Detect which cell encompasses the target text, then output its (X, Y) center coordinate. 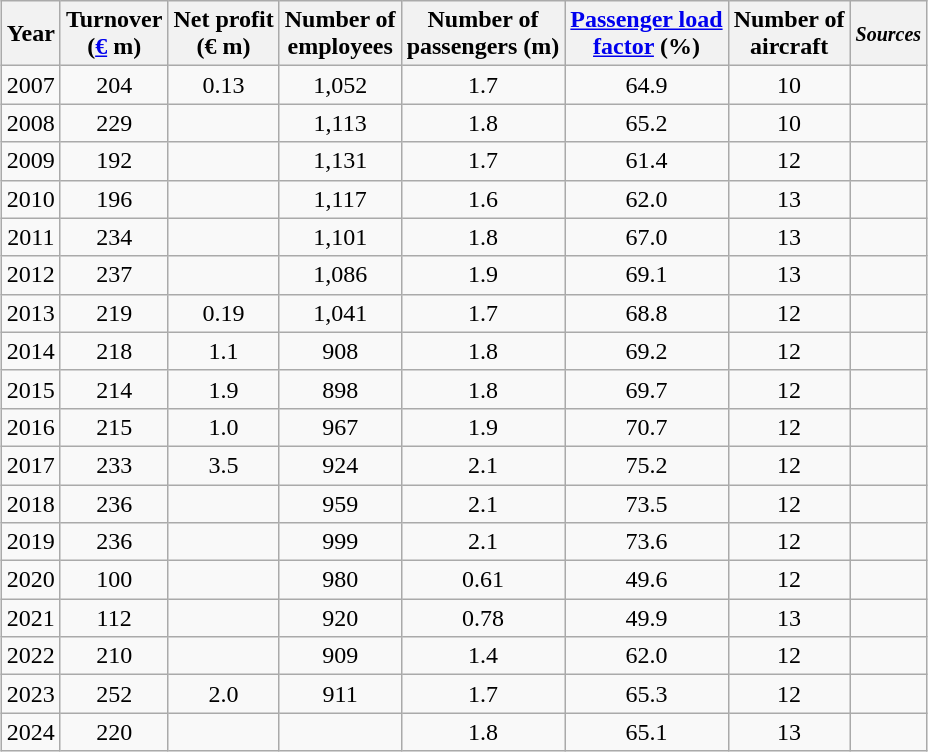
2015 (30, 389)
215 (114, 427)
908 (340, 351)
967 (340, 427)
73.6 (646, 542)
1,101 (340, 237)
1,041 (340, 313)
69.1 (646, 275)
64.9 (646, 85)
68.8 (646, 313)
69.7 (646, 389)
2021 (30, 618)
237 (114, 275)
2013 (30, 313)
219 (114, 313)
Year (30, 34)
0.78 (483, 618)
229 (114, 123)
0.13 (224, 85)
2024 (30, 732)
65.1 (646, 732)
61.4 (646, 161)
0.19 (224, 313)
196 (114, 199)
2014 (30, 351)
2020 (30, 580)
2018 (30, 503)
0.61 (483, 580)
49.6 (646, 580)
100 (114, 580)
1,117 (340, 199)
1.1 (224, 351)
2009 (30, 161)
909 (340, 656)
210 (114, 656)
49.9 (646, 618)
2012 (30, 275)
Number of aircraft (789, 34)
69.2 (646, 351)
911 (340, 694)
218 (114, 351)
Number of passengers (m) (483, 34)
999 (340, 542)
65.3 (646, 694)
2023 (30, 694)
2017 (30, 465)
234 (114, 237)
2.0 (224, 694)
65.2 (646, 123)
924 (340, 465)
3.5 (224, 465)
1.0 (224, 427)
192 (114, 161)
2016 (30, 427)
252 (114, 694)
1,113 (340, 123)
2022 (30, 656)
2019 (30, 542)
Number of employees (340, 34)
2010 (30, 199)
112 (114, 618)
214 (114, 389)
920 (340, 618)
1.6 (483, 199)
220 (114, 732)
1,131 (340, 161)
2011 (30, 237)
67.0 (646, 237)
1,086 (340, 275)
Passenger load factor (%) (646, 34)
73.5 (646, 503)
2007 (30, 85)
Sources (888, 34)
Net profit (€ m) (224, 34)
70.7 (646, 427)
980 (340, 580)
233 (114, 465)
959 (340, 503)
2008 (30, 123)
1.4 (483, 656)
898 (340, 389)
75.2 (646, 465)
Turnover(€ m) (114, 34)
204 (114, 85)
1,052 (340, 85)
